Extract the [x, y] coordinate from the center of the cell holding the provided text.  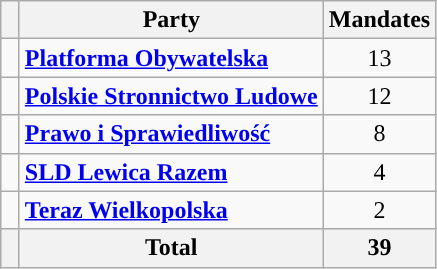
2 [379, 210]
39 [379, 248]
SLD Lewica Razem [171, 172]
12 [379, 96]
Prawo i Sprawiedliwość [171, 134]
Platforma Obywatelska [171, 58]
Teraz Wielkopolska [171, 210]
Total [171, 248]
Polskie Stronnictwo Ludowe [171, 96]
13 [379, 58]
4 [379, 172]
Party [171, 20]
Mandates [379, 20]
8 [379, 134]
